Output the (X, Y) coordinate of the center of the cell containing the given text.  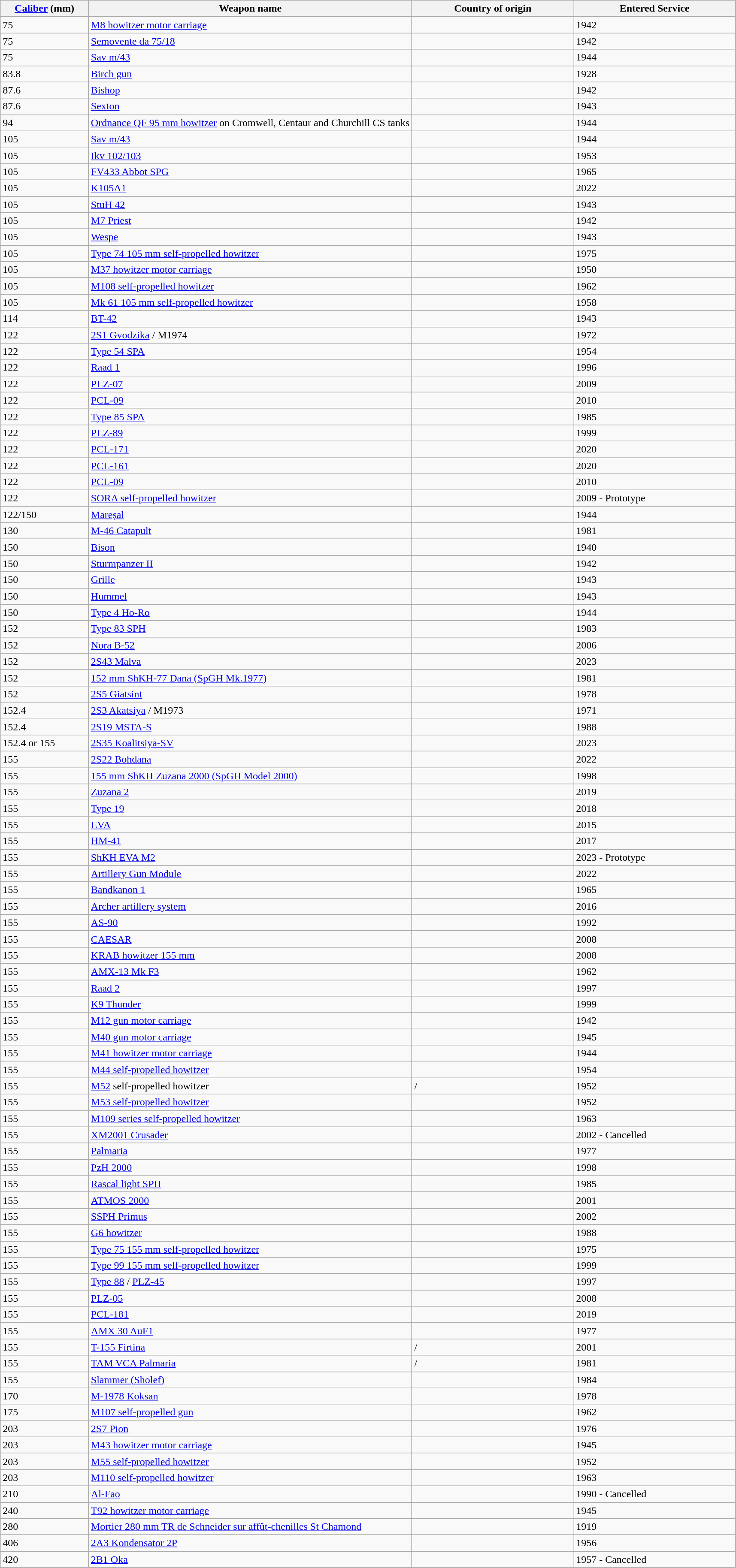
Palmaria (250, 1151)
155 mm ShKH Zuzana 2000 (SpGH Model 2000) (250, 776)
ATMOS 2000 (250, 1200)
PCL-161 (250, 465)
Mareșal (250, 515)
Sexton (250, 106)
1972 (655, 335)
1983 (655, 629)
2009 (655, 384)
Mk 61 105 mm self-propelled howitzer (250, 302)
152 mm ShKH-77 Dana (SpGH Mk.1977) (250, 678)
M110 self-propelled howitzer (250, 1478)
2S35 Koalitsiya-SV (250, 743)
Wespe (250, 237)
PLZ-89 (250, 433)
Archer artillery system (250, 906)
2017 (655, 841)
2016 (655, 906)
2S22 Bohdana (250, 760)
2S43 Malva (250, 661)
2018 (655, 808)
M-1978 Koksan (250, 1396)
Rascal light SPH (250, 1184)
FV433 Abbot SPG (250, 172)
Al-Fao (250, 1494)
M43 howitzer motor carriage (250, 1445)
Semovente da 75/18 (250, 41)
Entered Service (655, 9)
1996 (655, 368)
Caliber (mm) (45, 9)
K105A1 (250, 188)
Bandkanon 1 (250, 890)
2S7 Pion (250, 1429)
Type 83 SPH (250, 629)
G6 howitzer (250, 1233)
PzH 2000 (250, 1167)
M8 howitzer motor carriage (250, 25)
Mortier 280 mm TR de Schneider sur affût-chenilles St Chamond (250, 1527)
K9 Thunder (250, 1004)
1953 (655, 155)
PLZ-05 (250, 1298)
122/150 (45, 515)
M41 howitzer motor carriage (250, 1053)
1957 - Cancelled (655, 1559)
2S1 Gvodzika / M1974 (250, 335)
240 (45, 1510)
Zuzana 2 (250, 792)
Type 4 Ho-Ro (250, 612)
Nora B-52 (250, 645)
1971 (655, 710)
KRAB howitzer 155 mm (250, 955)
2A3 Kondensator 2P (250, 1543)
M37 howitzer motor carriage (250, 270)
2023 - Prototype (655, 857)
152.4 or 155 (45, 743)
130 (45, 531)
Weapon name (250, 9)
Raad 1 (250, 368)
BT-42 (250, 319)
Grille (250, 580)
170 (45, 1396)
Slammer (Sholef) (250, 1380)
M12 gun motor carriage (250, 1021)
Type 88 / PLZ-45 (250, 1282)
Raad 2 (250, 988)
AMX-13 Mk F3 (250, 971)
94 (45, 123)
Type 75 155 mm self-propelled howitzer (250, 1249)
M55 self-propelled howitzer (250, 1461)
CAESAR (250, 939)
83.8 (45, 74)
Sturmpanzer II (250, 564)
2002 (655, 1216)
2S3 Akatsiya / M1973 (250, 710)
XM2001 Crusader (250, 1135)
Type 85 SPA (250, 416)
1984 (655, 1380)
M107 self-propelled gun (250, 1412)
1992 (655, 923)
Ordnance QF 95 mm howitzer on Cromwell, Centaur and Churchill CS tanks (250, 123)
2002 - Cancelled (655, 1135)
ShKH EVA M2 (250, 857)
1976 (655, 1429)
2006 (655, 645)
SSPH Primus (250, 1216)
2S5 Giatsint (250, 694)
EVA (250, 825)
Birch gun (250, 74)
PCL-181 (250, 1315)
M44 self-propelled howitzer (250, 1070)
Country of origin (493, 9)
2015 (655, 825)
T92 howitzer motor carriage (250, 1510)
1919 (655, 1527)
AMX 30 AuF1 (250, 1331)
280 (45, 1527)
Type 54 SPA (250, 351)
M52 self-propelled howitzer (250, 1086)
Bison (250, 547)
1950 (655, 270)
1956 (655, 1543)
1940 (655, 547)
Bishop (250, 90)
M108 self-propelled howitzer (250, 286)
2S19 MSTA-S (250, 727)
114 (45, 319)
StuH 42 (250, 205)
PLZ-07 (250, 384)
Type 99 155 mm self-propelled howitzer (250, 1266)
HM-41 (250, 841)
1958 (655, 302)
T-155 Firtina (250, 1347)
M40 gun motor carriage (250, 1037)
TAM VCA Palmaria (250, 1363)
Ikv 102/103 (250, 155)
PCL-171 (250, 449)
2009 - Prototype (655, 498)
M-46 Catapult (250, 531)
Type 74 105 mm self-propelled howitzer (250, 253)
1928 (655, 74)
SORA self-propelled howitzer (250, 498)
406 (45, 1543)
420 (45, 1559)
Type 19 (250, 808)
M7 Priest (250, 221)
AS-90 (250, 923)
210 (45, 1494)
Artillery Gun Module (250, 874)
M109 series self-propelled howitzer (250, 1119)
Hummel (250, 596)
175 (45, 1412)
2B1 Oka (250, 1559)
M53 self-propelled howitzer (250, 1102)
1990 - Cancelled (655, 1494)
